Detect which cell encompasses the target text, then output its (X, Y) center coordinate. 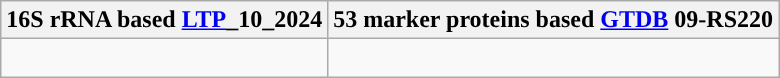
53 marker proteins based GTDB 09-RS220 (554, 20)
16S rRNA based LTP_10_2024 (164, 20)
